Extract the [X, Y] coordinate from the center of the cell holding the provided text.  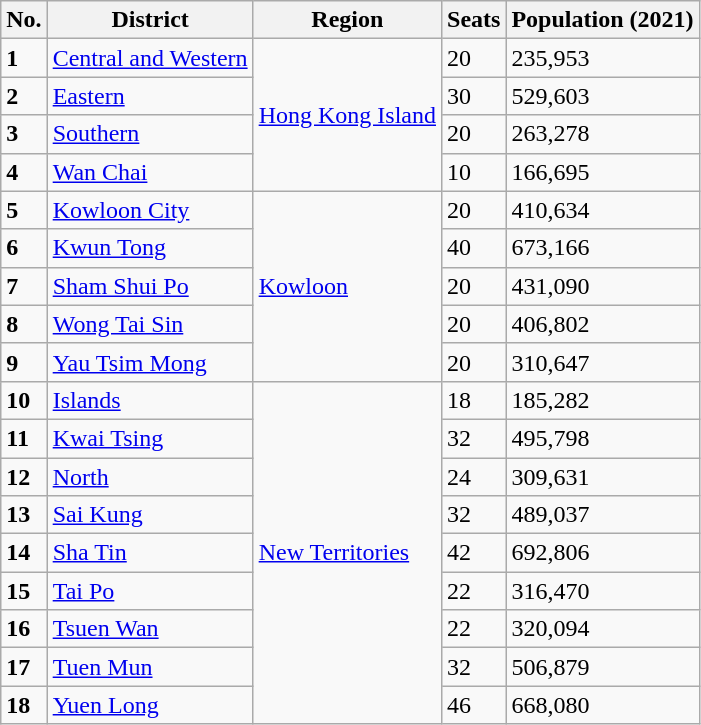
3 [24, 134]
4 [24, 172]
Kowloon City [150, 210]
7 [24, 286]
2 [24, 96]
11 [24, 438]
Sha Tin [150, 553]
40 [474, 248]
5 [24, 210]
13 [24, 515]
Sham Shui Po [150, 286]
Yuen Long [150, 705]
166,695 [602, 172]
263,278 [602, 134]
Southern [150, 134]
8 [24, 324]
489,037 [602, 515]
Seats [474, 20]
310,647 [602, 362]
309,631 [602, 477]
Tsuen Wan [150, 629]
406,802 [602, 324]
Kwai Tsing [150, 438]
Kwun Tong [150, 248]
410,634 [602, 210]
24 [474, 477]
16 [24, 629]
46 [474, 705]
Eastern [150, 96]
529,603 [602, 96]
692,806 [602, 553]
Wan Chai [150, 172]
495,798 [602, 438]
15 [24, 591]
Islands [150, 400]
Population (2021) [602, 20]
Kowloon [347, 286]
North [150, 477]
District [150, 20]
431,090 [602, 286]
Wong Tai Sin [150, 324]
316,470 [602, 591]
6 [24, 248]
Sai Kung [150, 515]
320,094 [602, 629]
42 [474, 553]
Tai Po [150, 591]
30 [474, 96]
235,953 [602, 58]
668,080 [602, 705]
New Territories [347, 552]
Tuen Mun [150, 667]
Central and Western [150, 58]
17 [24, 667]
No. [24, 20]
506,879 [602, 667]
14 [24, 553]
Yau Tsim Mong [150, 362]
1 [24, 58]
12 [24, 477]
185,282 [602, 400]
673,166 [602, 248]
Hong Kong Island [347, 115]
Region [347, 20]
9 [24, 362]
